Detect which cell encompasses the target text, then output its (x, y) center coordinate. 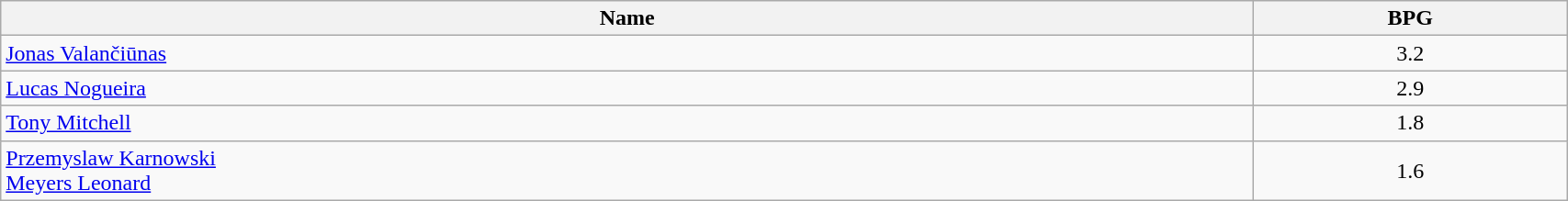
3.2 (1411, 53)
2.9 (1411, 88)
Lucas Nogueira (627, 88)
1.8 (1411, 123)
Tony Mitchell (627, 123)
Name (627, 18)
1.6 (1411, 171)
Jonas Valančiūnas (627, 53)
BPG (1411, 18)
Przemyslaw Karnowski Meyers Leonard (627, 171)
